Return the (X, Y) coordinate for the center point of the cell that contains the specified text.  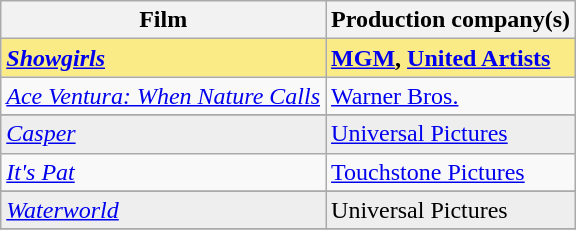
MGM, United Artists (451, 58)
Waterworld (164, 210)
Warner Bros. (451, 96)
Film (164, 20)
Ace Ventura: When Nature Calls (164, 96)
Production company(s) (451, 20)
Showgirls (164, 58)
It's Pat (164, 172)
Touchstone Pictures (451, 172)
Casper (164, 134)
